Extract the [x, y] coordinate from the center of the cell holding the provided text.  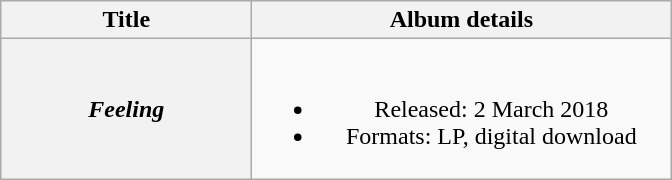
Feeling [126, 109]
Album details [462, 20]
Title [126, 20]
Released: 2 March 2018Formats: LP, digital download [462, 109]
